Extract the [X, Y] coordinate from the center of the cell holding the provided text.  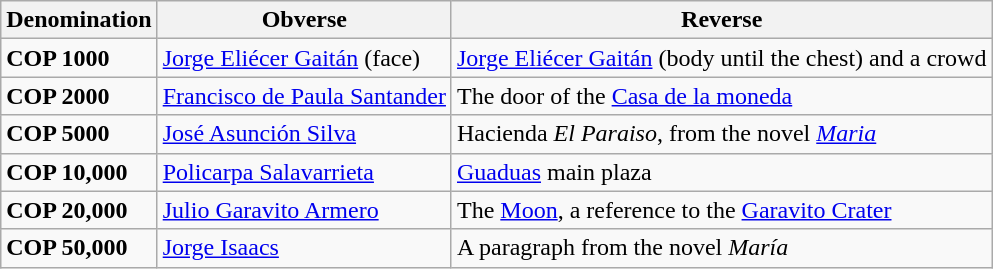
COP 2000 [79, 96]
Julio Garavito Armero [304, 210]
Jorge Eliécer Gaitán (face) [304, 58]
A paragraph from the novel María [721, 248]
COP 5000 [79, 134]
Hacienda El Paraiso, from the novel Maria [721, 134]
Jorge Eliécer Gaitán (body until the chest) and a crowd [721, 58]
Obverse [304, 20]
Jorge Isaacs [304, 248]
Policarpa Salavarrieta [304, 172]
Reverse [721, 20]
Guaduas main plaza [721, 172]
COP 50,000 [79, 248]
COP 1000 [79, 58]
COP 10,000 [79, 172]
José Asunción Silva [304, 134]
The door of the Casa de la moneda [721, 96]
Denomination [79, 20]
Francisco de Paula Santander [304, 96]
The Moon, a reference to the Garavito Crater [721, 210]
COP 20,000 [79, 210]
